Capture the cell that displays the provided text and extract its [x, y] central coordinate. 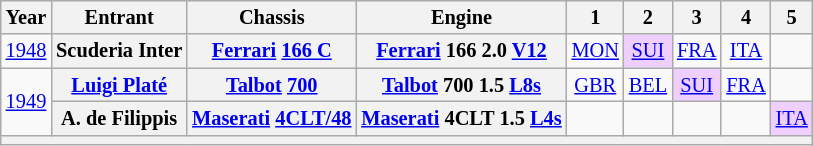
Maserati 4CLT 1.5 L4s [461, 118]
Scuderia Inter [119, 51]
5 [792, 17]
Year [26, 17]
Maserati 4CLT/48 [272, 118]
Engine [461, 17]
BEL [648, 85]
A. de Filippis [119, 118]
1949 [26, 102]
1 [596, 17]
Ferrari 166 2.0 V12 [461, 51]
Entrant [119, 17]
Talbot 700 1.5 L8s [461, 85]
MON [596, 51]
2 [648, 17]
Luigi Platé [119, 85]
1948 [26, 51]
Talbot 700 [272, 85]
Ferrari 166 C [272, 51]
GBR [596, 85]
3 [696, 17]
4 [746, 17]
Chassis [272, 17]
